Determine the (x, y) coordinate at the center of the cell enclosing the given text.  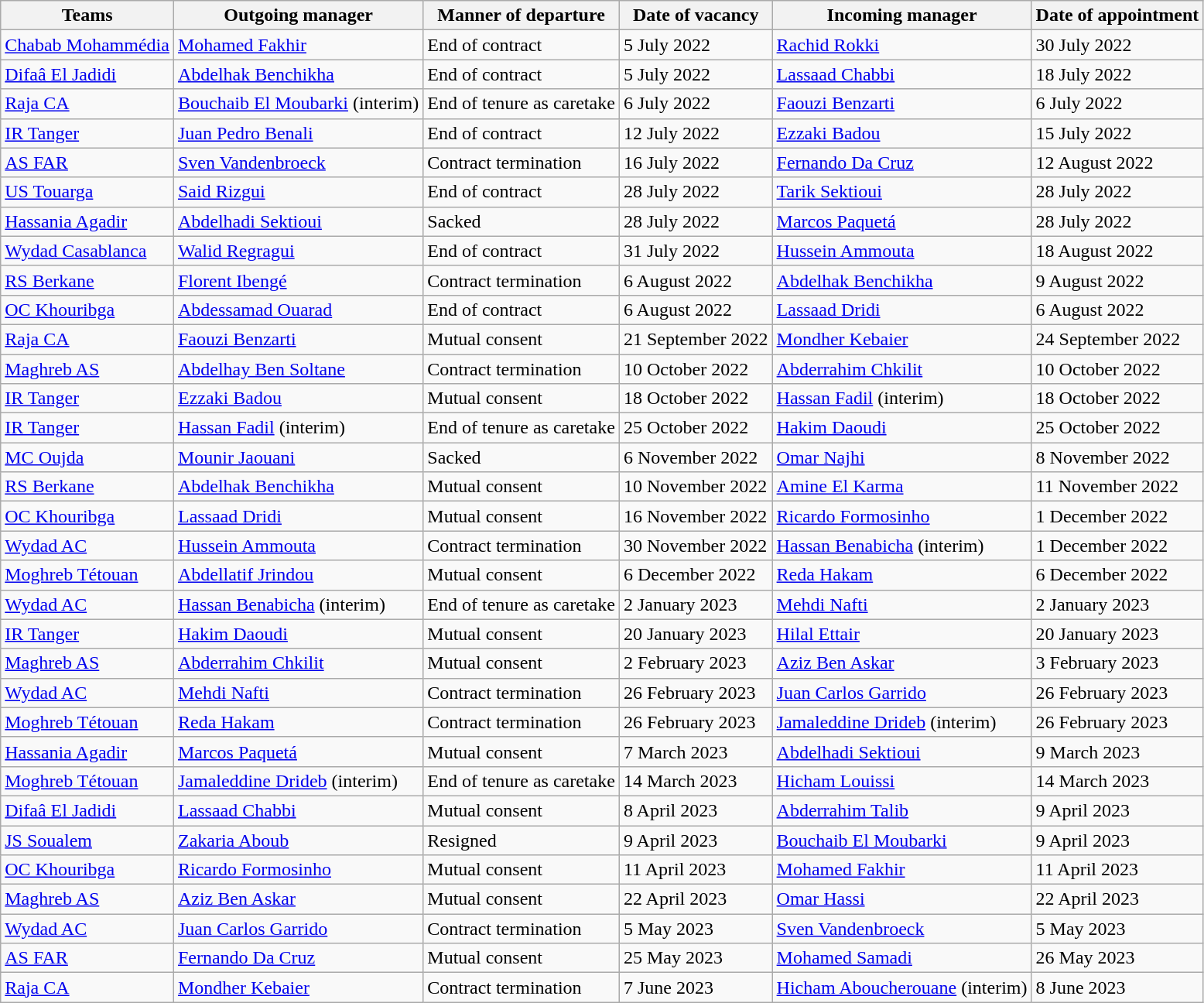
9 March 2023 (1117, 751)
12 July 2022 (696, 133)
24 September 2022 (1117, 339)
10 November 2022 (696, 487)
30 July 2022 (1117, 45)
Zakaria Aboub (298, 840)
8 November 2022 (1117, 457)
Abdelhay Ben Soltane (298, 369)
18 July 2022 (1117, 74)
2 February 2023 (696, 663)
Rachid Rokki (902, 45)
Incoming manager (902, 15)
12 August 2022 (1117, 163)
21 September 2022 (696, 339)
Omar Hassi (902, 899)
Bouchaib El Moubarki (902, 840)
Walid Regragui (298, 251)
Mounir Jaouani (298, 457)
16 November 2022 (696, 516)
Mohamed Samadi (902, 958)
Omar Najhi (902, 457)
Date of appointment (1117, 15)
Abdellatif Jrindou (298, 575)
Outgoing manager (298, 15)
8 April 2023 (696, 810)
Manner of departure (522, 15)
Hicham Aboucherouane (interim) (902, 988)
16 July 2022 (696, 163)
Teams (87, 15)
US Touarga (87, 192)
Chabab Mohammédia (87, 45)
Abdessamad Ouarad (298, 310)
Florent Ibengé (298, 280)
11 November 2022 (1117, 487)
JS Soualem (87, 840)
Resigned (522, 840)
Wydad Casablanca (87, 251)
15 July 2022 (1117, 133)
MC Oujda (87, 457)
Date of vacancy (696, 15)
7 June 2023 (696, 988)
25 May 2023 (696, 958)
Hicham Louissi (902, 781)
3 February 2023 (1117, 663)
30 November 2022 (696, 546)
9 August 2022 (1117, 280)
Said Rizgui (298, 192)
Bouchaib El Moubarki (interim) (298, 104)
Amine El Karma (902, 487)
31 July 2022 (696, 251)
6 November 2022 (696, 457)
Juan Pedro Benali (298, 133)
7 March 2023 (696, 751)
Hilal Ettair (902, 634)
8 June 2023 (1117, 988)
18 August 2022 (1117, 251)
Abderrahim Talib (902, 810)
26 May 2023 (1117, 958)
Tarik Sektioui (902, 192)
